Search for the cell housing the specified text and yield its (x, y) center coordinate. 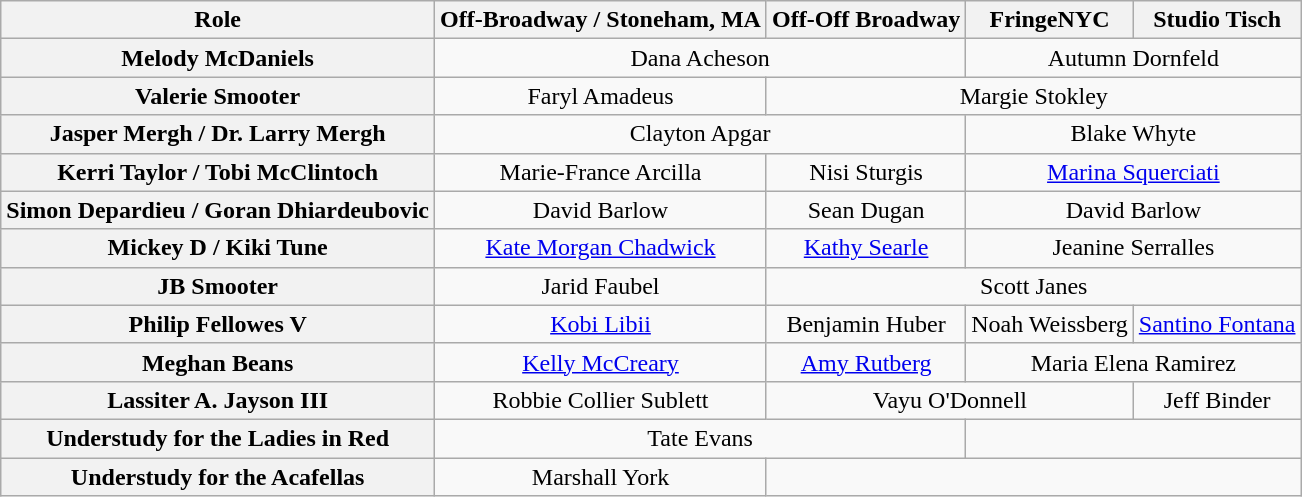
Blake Whyte (1134, 134)
Off-Broadway / Stoneham, MA (601, 20)
Simon Depardieu / Goran Dhiardeubovic (218, 210)
Dana Acheson (700, 58)
Valerie Smooter (218, 96)
Kathy Searle (866, 248)
Noah Weissberg (1050, 324)
Role (218, 20)
JB Smooter (218, 286)
Kate Morgan Chadwick (601, 248)
Benjamin Huber (866, 324)
Understudy for the Acafellas (218, 477)
Clayton Apgar (700, 134)
Vayu O'Donnell (950, 400)
Lassiter A. Jayson III (218, 400)
Faryl Amadeus (601, 96)
Scott Janes (1034, 286)
Robbie Collier Sublett (601, 400)
Kerri Taylor / Tobi McClintoch (218, 172)
Amy Rutberg (866, 362)
Jarid Faubel (601, 286)
Kobi Libii (601, 324)
Santino Fontana (1217, 324)
Sean Dugan (866, 210)
Autumn Dornfeld (1134, 58)
Off-Off Broadway (866, 20)
Tate Evans (700, 438)
Kelly McCreary (601, 362)
Studio Tisch (1217, 20)
Jeff Binder (1217, 400)
Melody McDaniels (218, 58)
Mickey D / Kiki Tune (218, 248)
Jeanine Serralles (1134, 248)
Maria Elena Ramirez (1134, 362)
Jasper Mergh / Dr. Larry Mergh (218, 134)
Meghan Beans (218, 362)
Marina Squerciati (1134, 172)
Marshall York (601, 477)
Understudy for the Ladies in Red (218, 438)
Philip Fellowes V (218, 324)
Margie Stokley (1034, 96)
FringeNYC (1050, 20)
Nisi Sturgis (866, 172)
Marie-France Arcilla (601, 172)
